Scan for the cell matching the given text and deliver its [x, y] coordinate at center. 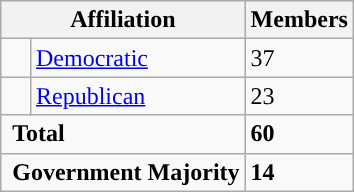
37 [299, 58]
Total [123, 134]
Republican [138, 96]
Members [299, 20]
Government Majority [123, 172]
Democratic [138, 58]
23 [299, 96]
60 [299, 134]
14 [299, 172]
Affiliation [123, 20]
